Return [x, y] of the center of cell containing provided text 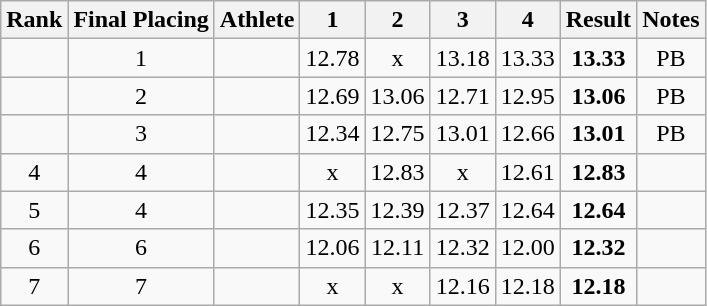
12.39 [398, 210]
12.16 [462, 286]
12.75 [398, 134]
Final Placing [141, 20]
13.18 [462, 58]
Result [598, 20]
12.11 [398, 248]
12.35 [332, 210]
Notes [671, 20]
12.00 [528, 248]
12.69 [332, 96]
12.37 [462, 210]
12.06 [332, 248]
Athlete [257, 20]
12.61 [528, 172]
12.95 [528, 96]
5 [34, 210]
12.78 [332, 58]
12.71 [462, 96]
12.66 [528, 134]
Rank [34, 20]
12.34 [332, 134]
